Return the (x, y) coordinate for the center point of the cell that contains the specified text.  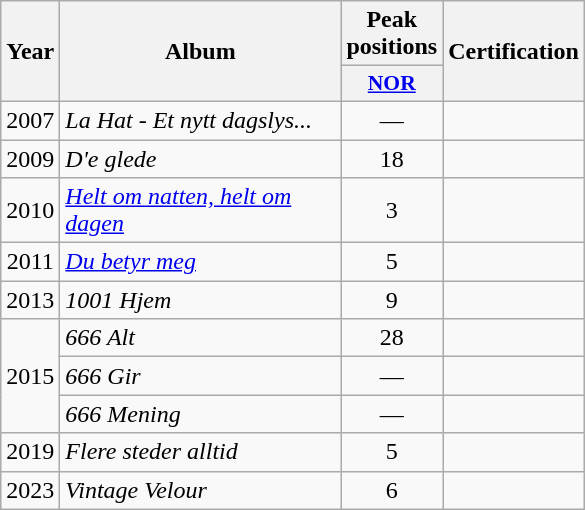
Helt om natten, helt om dagen (200, 210)
1001 Hjem (200, 300)
666 Gir (200, 376)
2010 (30, 210)
Du betyr meg (200, 262)
18 (392, 159)
2015 (30, 376)
2023 (30, 490)
666 Alt (200, 338)
2007 (30, 120)
Flere steder alltid (200, 452)
La Hat - Et nytt dagslys... (200, 120)
Peak positions (392, 34)
2019 (30, 452)
2011 (30, 262)
NOR (392, 84)
2013 (30, 300)
28 (392, 338)
2009 (30, 159)
Vintage Velour (200, 490)
Certification (514, 52)
D'e glede (200, 159)
Album (200, 52)
666 Mening (200, 414)
Year (30, 52)
6 (392, 490)
3 (392, 210)
9 (392, 300)
